Locate the cell with the specified text and output its (X, Y) center coordinate. 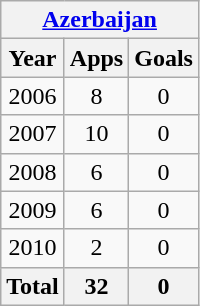
32 (96, 286)
Total (33, 286)
Azerbaijan (100, 20)
2007 (33, 134)
2010 (33, 248)
10 (96, 134)
8 (96, 96)
2008 (33, 172)
2006 (33, 96)
2 (96, 248)
Apps (96, 58)
Year (33, 58)
Goals (164, 58)
2009 (33, 210)
